Scan for the cell matching the given text and deliver its [X, Y] coordinate at center. 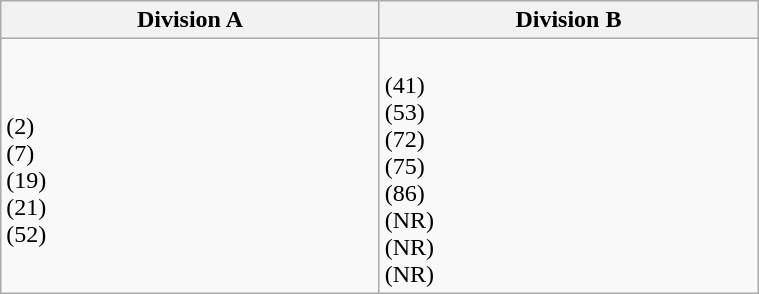
(2) (7) (19) (21) (52) [190, 166]
Division A [190, 20]
Division B [568, 20]
(41) (53) (72) (75) (86) (NR) (NR) (NR) [568, 166]
